Determine the [X, Y] coordinate at the center of the cell enclosing the given text.  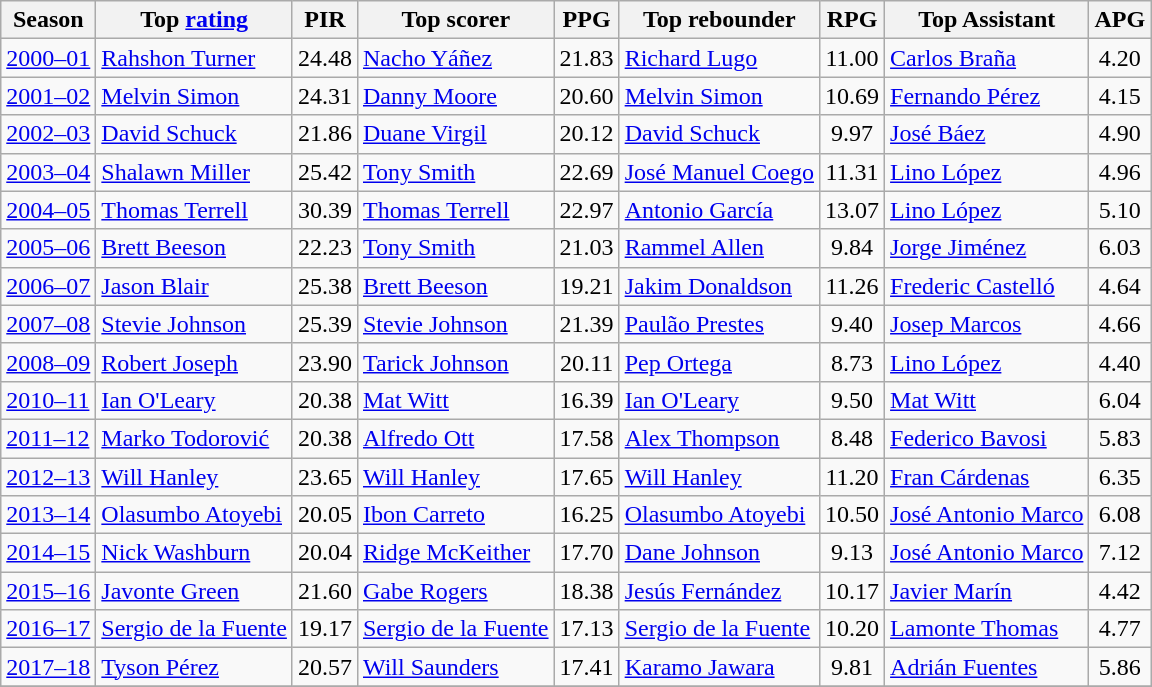
Tyson Pérez [194, 667]
Fran Cárdenas [987, 477]
22.97 [586, 210]
2015–16 [48, 591]
4.90 [1120, 134]
8.48 [852, 438]
5.10 [1120, 210]
13.07 [852, 210]
Duane Virgil [456, 134]
Danny Moore [456, 96]
2007–08 [48, 324]
11.26 [852, 286]
20.04 [324, 553]
4.20 [1120, 58]
11.31 [852, 172]
25.39 [324, 324]
2005–06 [48, 248]
Tarick Johnson [456, 362]
Fernando Pérez [987, 96]
4.66 [1120, 324]
PIR [324, 20]
APG [1120, 20]
9.84 [852, 248]
17.13 [586, 629]
Jason Blair [194, 286]
Dane Johnson [719, 553]
9.50 [852, 400]
2016–17 [48, 629]
2002–03 [48, 134]
9.13 [852, 553]
2017–18 [48, 667]
20.60 [586, 96]
2001–02 [48, 96]
Top Assistant [987, 20]
6.35 [1120, 477]
Jakim Donaldson [719, 286]
10.20 [852, 629]
Top rebounder [719, 20]
4.40 [1120, 362]
2008–09 [48, 362]
18.38 [586, 591]
Robert Joseph [194, 362]
20.05 [324, 515]
José Báez [987, 134]
4.42 [1120, 591]
Marko Todorović [194, 438]
21.39 [586, 324]
7.12 [1120, 553]
Paulão Prestes [719, 324]
11.00 [852, 58]
17.58 [586, 438]
Jorge Jiménez [987, 248]
30.39 [324, 210]
20.11 [586, 362]
4.96 [1120, 172]
Top scorer [456, 20]
2006–07 [48, 286]
Karamo Jawara [719, 667]
21.03 [586, 248]
RPG [852, 20]
21.60 [324, 591]
24.48 [324, 58]
2010–11 [48, 400]
2012–13 [48, 477]
11.20 [852, 477]
10.50 [852, 515]
4.77 [1120, 629]
24.31 [324, 96]
Will Saunders [456, 667]
17.70 [586, 553]
17.65 [586, 477]
22.23 [324, 248]
10.69 [852, 96]
4.15 [1120, 96]
Top rating [194, 20]
Nick Washburn [194, 553]
19.17 [324, 629]
5.83 [1120, 438]
Lamonte Thomas [987, 629]
Alfredo Ott [456, 438]
16.25 [586, 515]
Shalawn Miller [194, 172]
2004–05 [48, 210]
Javonte Green [194, 591]
6.04 [1120, 400]
21.86 [324, 134]
Rammel Allen [719, 248]
2013–14 [48, 515]
PPG [586, 20]
Ridge McKeither [456, 553]
2003–04 [48, 172]
2011–12 [48, 438]
5.86 [1120, 667]
20.57 [324, 667]
10.17 [852, 591]
19.21 [586, 286]
16.39 [586, 400]
Season [48, 20]
Nacho Yáñez [456, 58]
Adrián Fuentes [987, 667]
Federico Bavosi [987, 438]
17.41 [586, 667]
22.69 [586, 172]
Ibon Carreto [456, 515]
9.81 [852, 667]
Alex Thompson [719, 438]
2000–01 [48, 58]
6.08 [1120, 515]
Gabe Rogers [456, 591]
20.12 [586, 134]
Javier Marín [987, 591]
Pep Ortega [719, 362]
Frederic Castelló [987, 286]
José Manuel Coego [719, 172]
23.65 [324, 477]
25.42 [324, 172]
2014–15 [48, 553]
Carlos Braña [987, 58]
9.97 [852, 134]
23.90 [324, 362]
Josep Marcos [987, 324]
9.40 [852, 324]
6.03 [1120, 248]
Antonio García [719, 210]
Richard Lugo [719, 58]
Rahshon Turner [194, 58]
Jesús Fernández [719, 591]
21.83 [586, 58]
4.64 [1120, 286]
8.73 [852, 362]
25.38 [324, 286]
